Detect which cell encompasses the target text, then output its [X, Y] center coordinate. 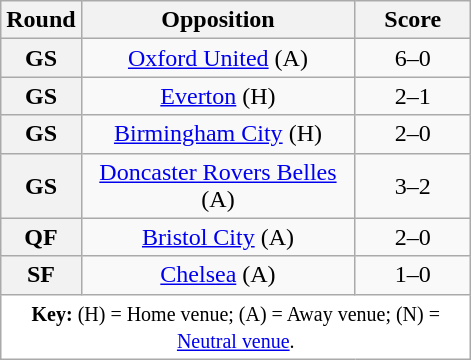
3–2 [413, 186]
Oxford United (A) [218, 58]
QF [41, 237]
Birmingham City (H) [218, 134]
Key: (H) = Home venue; (A) = Away venue; (N) = Neutral venue. [236, 326]
Everton (H) [218, 96]
Score [413, 20]
Opposition [218, 20]
1–0 [413, 275]
2–1 [413, 96]
6–0 [413, 58]
Round [41, 20]
Chelsea (A) [218, 275]
Bristol City (A) [218, 237]
SF [41, 275]
Doncaster Rovers Belles (A) [218, 186]
